Return the [x, y] coordinate for the center point of the cell that contains the specified text.  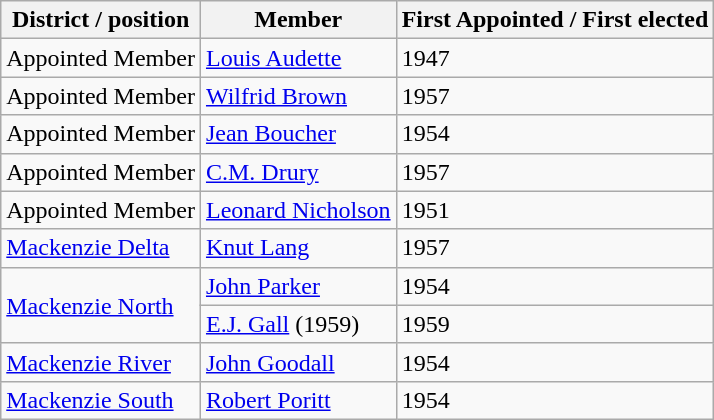
C.M. Drury [298, 172]
District / position [101, 20]
Leonard Nicholson [298, 210]
John Parker [298, 286]
John Goodall [298, 362]
Robert Poritt [298, 400]
1951 [555, 210]
Member [298, 20]
Louis Audette [298, 58]
Mackenzie North [101, 305]
Mackenzie Delta [101, 248]
Mackenzie River [101, 362]
Mackenzie South [101, 400]
1959 [555, 324]
E.J. Gall (1959) [298, 324]
First Appointed / First elected [555, 20]
Knut Lang [298, 248]
Jean Boucher [298, 134]
Wilfrid Brown [298, 96]
1947 [555, 58]
